Output the [x, y] coordinate of the center of the cell containing the given text.  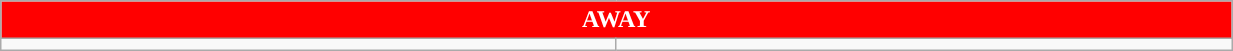
AWAY [616, 20]
